From the cell containing the given text, extract its center point as [X, Y] coordinate. 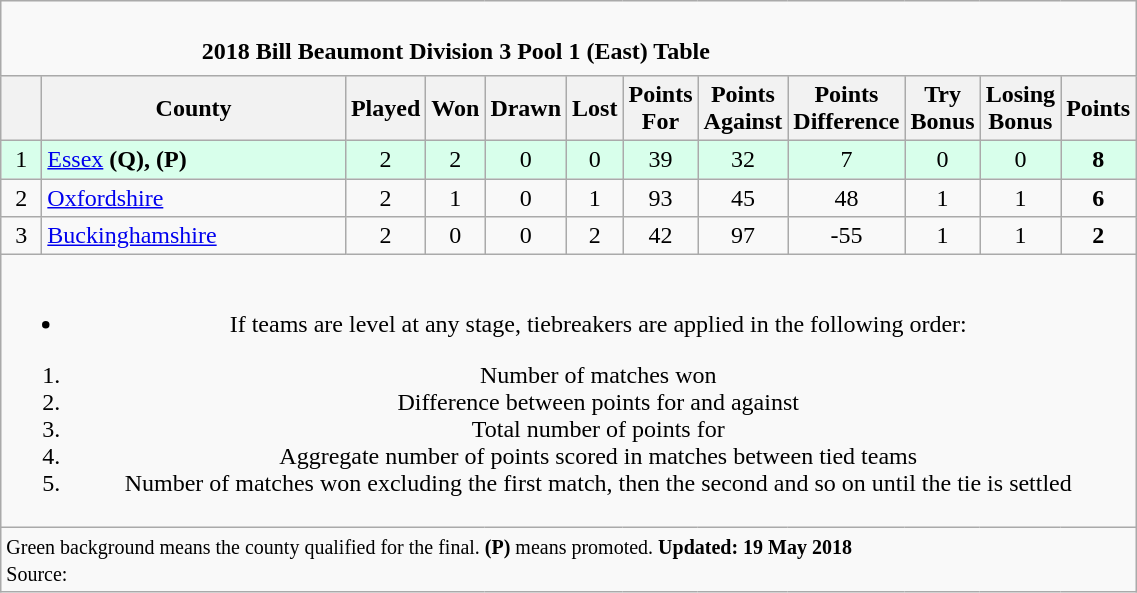
8 [1098, 159]
Points Difference [846, 108]
Try Bonus [942, 108]
Oxfordshire [194, 197]
Points Against [743, 108]
45 [743, 197]
32 [743, 159]
Won [456, 108]
Buckinghamshire [194, 236]
Points For [660, 108]
3 [22, 236]
93 [660, 197]
Essex (Q), (P) [194, 159]
Points [1098, 108]
Lost [595, 108]
97 [743, 236]
7 [846, 159]
39 [660, 159]
Played [385, 108]
Losing Bonus [1020, 108]
-55 [846, 236]
Drawn [526, 108]
48 [846, 197]
6 [1098, 197]
42 [660, 236]
County [194, 108]
Green background means the county qualified for the final. (P) means promoted. Updated: 19 May 2018Source: [568, 560]
